Pinpoint the cell where the given text exists, returning its (X, Y) midpoint coordinate. 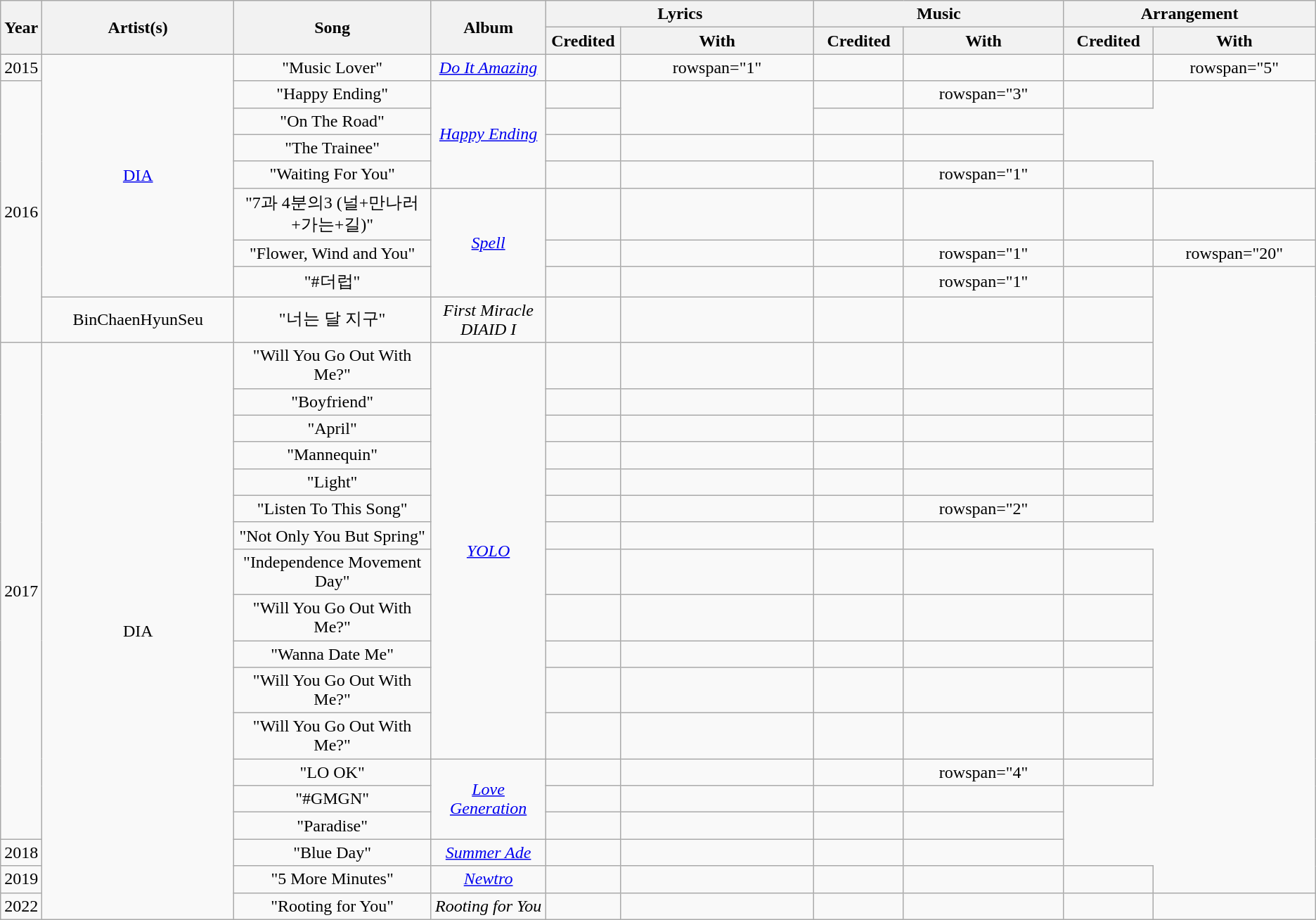
"Rooting for You" (333, 906)
"#더럽" (333, 281)
2019 (21, 879)
rowspan="4" (983, 772)
BinChaenHyunSeu (138, 319)
"Light" (333, 482)
"The Trainee" (333, 148)
"Boyfriend" (333, 402)
Year (21, 27)
Lyrics (680, 14)
Happy Ending (489, 134)
Spell (489, 242)
YOLO (489, 551)
"7과 4분의3 (널+만나러+가는+길)" (333, 214)
Song (333, 27)
"#GMGN" (333, 799)
"Blue Day" (333, 852)
2017 (21, 591)
Love Generation (489, 799)
"5 More Minutes" (333, 879)
Artist(s) (138, 27)
rowspan="20" (1234, 253)
"Paradise" (333, 826)
rowspan="3" (983, 94)
Arrangement (1189, 14)
Rooting for You (489, 906)
"LO OK" (333, 772)
Album (489, 27)
"너는 달 지구" (333, 319)
2022 (21, 906)
2018 (21, 852)
"Waiting For You" (333, 174)
"Flower, Wind and You" (333, 253)
"Not Only You But Spring" (333, 535)
"Music Lover" (333, 68)
Summer Ade (489, 852)
"Mannequin" (333, 455)
"Listen To This Song" (333, 509)
"Independence Movement Day" (333, 571)
First Miracle DIAID I (489, 319)
Newtro (489, 879)
"April" (333, 428)
2016 (21, 212)
Do It Amazing (489, 68)
"On The Road" (333, 121)
"Happy Ending" (333, 94)
2015 (21, 68)
Music (939, 14)
"Wanna Date Me" (333, 653)
rowspan="2" (983, 509)
rowspan="5" (1234, 68)
